Output the [x, y] coordinate of the center of the cell containing the given text.  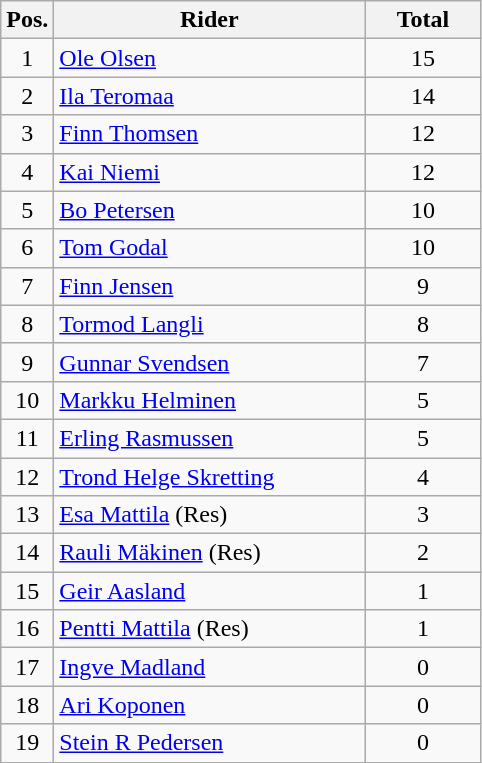
Stein R Pedersen [210, 743]
Ila Teromaa [210, 96]
Trond Helge Skretting [210, 477]
Esa Mattila (Res) [210, 515]
Geir Aasland [210, 591]
Gunnar Svendsen [210, 362]
Tormod Langli [210, 324]
Markku Helminen [210, 400]
Tom Godal [210, 248]
Pentti Mattila (Res) [210, 629]
Finn Thomsen [210, 134]
Erling Rasmussen [210, 438]
Rauli Mäkinen (Res) [210, 553]
Bo Petersen [210, 210]
11 [28, 438]
Rider [210, 20]
19 [28, 743]
18 [28, 705]
Ingve Madland [210, 667]
16 [28, 629]
Finn Jensen [210, 286]
Pos. [28, 20]
13 [28, 515]
Total [423, 20]
Ari Koponen [210, 705]
Ole Olsen [210, 58]
17 [28, 667]
6 [28, 248]
Kai Niemi [210, 172]
